Search for the cell housing the specified text and yield its (x, y) center coordinate. 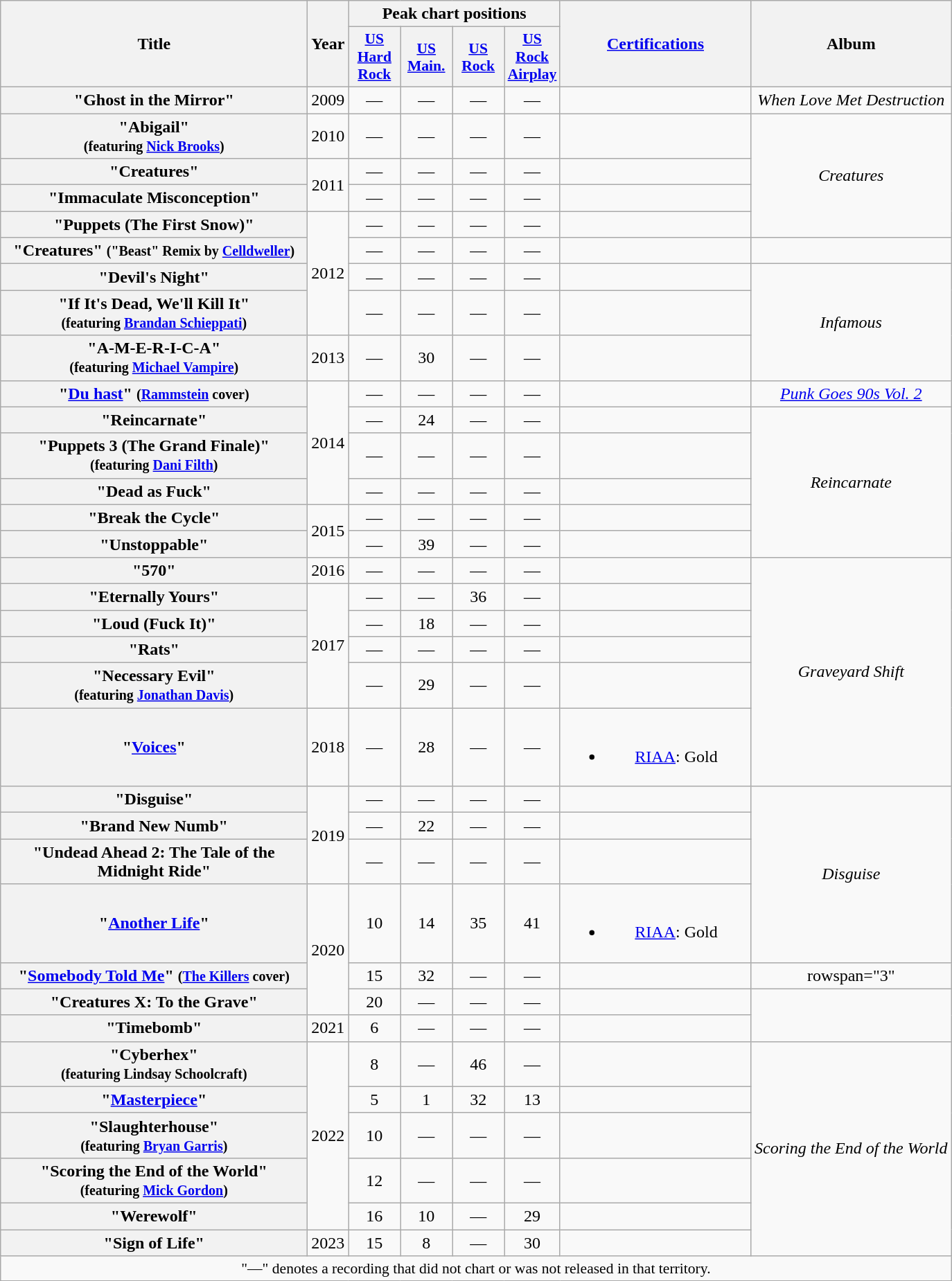
14 (427, 923)
13 (532, 1099)
2019 (328, 836)
"A-M-E-R-I-C-A"(featuring Michael Vampire) (154, 357)
"Creatures" (154, 172)
"Werewolf" (154, 1216)
2023 (328, 1242)
"Devil's Night" (154, 277)
"Necessary Evil"(featuring Jonathan Davis) (154, 686)
2022 (328, 1135)
46 (478, 1064)
2016 (328, 570)
"Ghost in the Mirror" (154, 100)
"Timebomb" (154, 1028)
Year (328, 44)
Album (852, 44)
Scoring the End of the World (852, 1149)
36 (478, 597)
2010 (328, 136)
"Creatures" ("Beast" Remix by Celldweller) (154, 251)
39 (427, 544)
Disguise (852, 874)
"Undead Ahead 2: The Tale of the Midnight Ride" (154, 862)
2018 (328, 747)
rowspan="3" (852, 975)
"Du hast" (Rammstein cover) (154, 394)
"Brand New Numb" (154, 826)
12 (374, 1181)
6 (374, 1028)
"Abigail"(featuring Nick Brooks) (154, 136)
28 (427, 747)
2013 (328, 357)
Infamous (852, 322)
"Another Life" (154, 923)
USRock (478, 57)
"Slaughterhouse"(featuring Bryan Garris) (154, 1135)
35 (478, 923)
2017 (328, 646)
Title (154, 44)
"If It's Dead, We'll Kill It"(featuring Brandan Schieppati) (154, 313)
Peak chart positions (455, 14)
2020 (328, 949)
22 (427, 826)
"Puppets 3 (The Grand Finale)"(featuring Dani Filth) (154, 456)
"Immaculate Misconception" (154, 198)
"Reincarnate" (154, 420)
"Unstoppable" (154, 544)
Reincarnate (852, 482)
"Somebody Told Me" (The Killers cover) (154, 975)
"570" (154, 570)
18 (427, 623)
2014 (328, 442)
"Dead as Fuck" (154, 491)
24 (427, 420)
"Puppets (The First Snow)" (154, 224)
2015 (328, 531)
Creatures (852, 176)
"Break the Cycle" (154, 518)
"Masterpiece" (154, 1099)
"Creatures X: To the Grave" (154, 1002)
"Scoring the End of the World"(featuring Mick Gordon) (154, 1181)
1 (427, 1099)
"Cyberhex"(featuring Lindsay Schoolcraft) (154, 1064)
2011 (328, 185)
20 (374, 1002)
"Disguise" (154, 799)
"Eternally Yours" (154, 597)
41 (532, 923)
2012 (328, 273)
2021 (328, 1028)
"Rats" (154, 650)
5 (374, 1099)
USMain. (427, 57)
"Voices" (154, 747)
USRockAirplay (532, 57)
Certifications (655, 44)
When Love Met Destruction (852, 100)
16 (374, 1216)
"Sign of Life" (154, 1242)
"—" denotes a recording that did not chart or was not released in that territory. (476, 1269)
"Loud (Fuck It)" (154, 623)
Punk Goes 90s Vol. 2 (852, 394)
Graveyard Shift (852, 671)
2009 (328, 100)
USHardRock (374, 57)
